Identify which cell holds the provided text, then report its (X, Y) central coordinate. 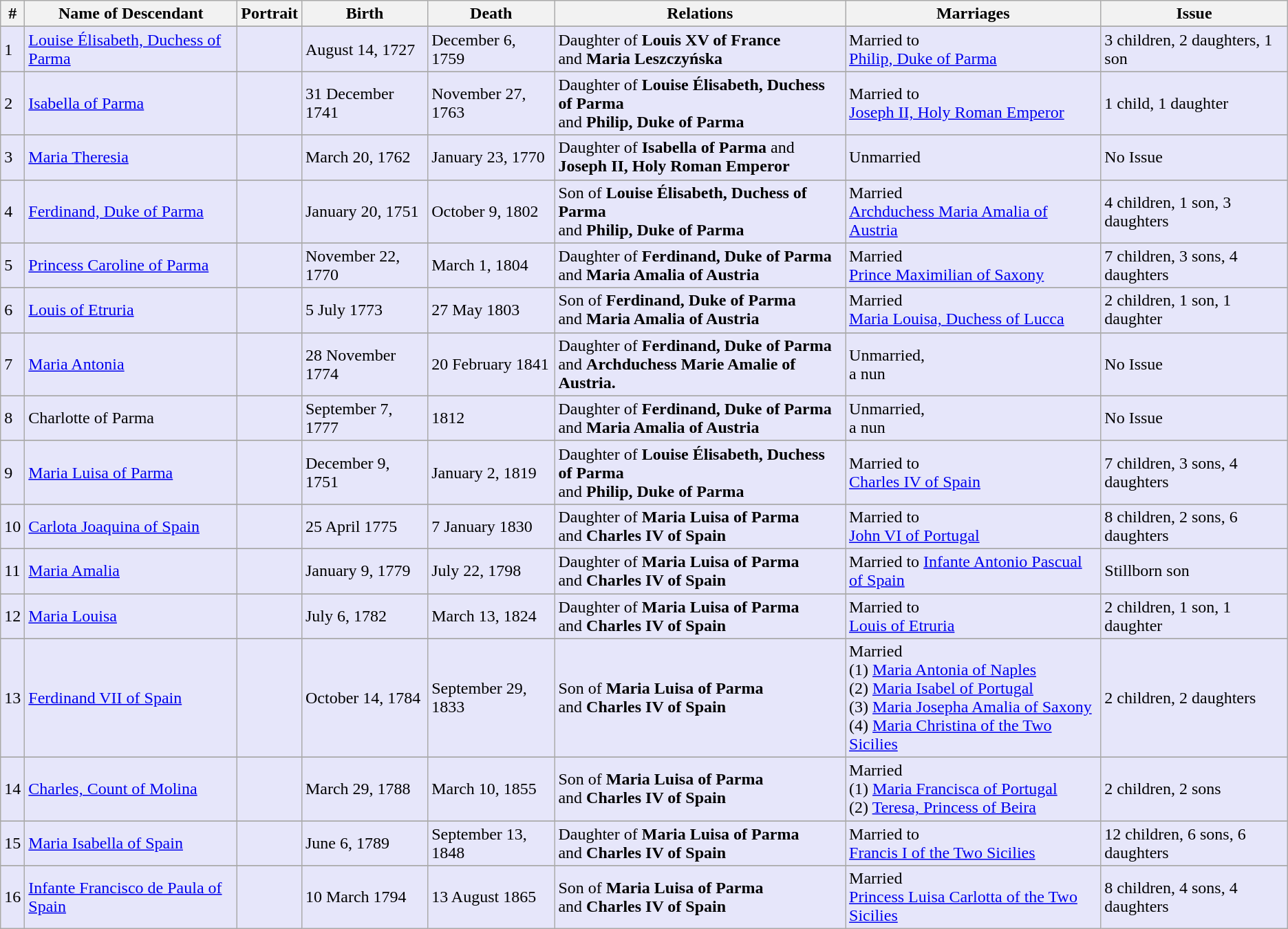
Princess Caroline of Parma (131, 266)
March 1, 1804 (491, 266)
January 23, 1770 (491, 157)
5 July 1773 (365, 310)
December 9, 1751 (365, 472)
Marriages (973, 14)
8 children, 4 sons, 4 daughters (1194, 897)
Death (491, 14)
August 14, 1727 (365, 50)
Daughter of Isabella of Parma and Joseph II, Holy Roman Emperor (700, 157)
2 children, 2 sons (1194, 789)
8 (12, 418)
20 February 1841 (491, 364)
31 December 1741 (365, 103)
Issue (1194, 14)
Married (1) Maria Francisca of Portugal (2) Teresa, Princess of Beira (973, 789)
4 (12, 211)
16 (12, 897)
Married to Francis I of the Two Sicilies (973, 844)
March 13, 1824 (491, 615)
Portrait (270, 14)
4 children, 1 son, 3 daughters (1194, 211)
1812 (491, 418)
Unmarried (973, 157)
14 (12, 789)
1 (12, 50)
Married to Philip, Duke of Parma (973, 50)
Maria Antonia (131, 364)
12 children, 6 sons, 6 daughters (1194, 844)
2 (12, 103)
3 children, 2 daughters, 1 son (1194, 50)
2 children, 2 daughters (1194, 698)
Son of Ferdinand, Duke of Parma and Maria Amalia of Austria (700, 310)
June 6, 1789 (365, 844)
January 20, 1751 (365, 211)
Charles, Count of Molina (131, 789)
Louise Élisabeth, Duchess of Parma (131, 50)
Married Archduchess Maria Amalia of Austria (973, 211)
Birth (365, 14)
Infante Francisco de Paula of Spain (131, 897)
September 13, 1848 (491, 844)
January 9, 1779 (365, 571)
Married Maria Louisa, Duchess of Lucca (973, 310)
Relations (700, 14)
Maria Louisa (131, 615)
10 (12, 526)
September 29, 1833 (491, 698)
Stillborn son (1194, 571)
Maria Luisa of Parma (131, 472)
Isabella of Parma (131, 103)
Ferdinand, Duke of Parma (131, 211)
8 children, 2 sons, 6 daughters (1194, 526)
July 6, 1782 (365, 615)
Ferdinand VII of Spain (131, 698)
Married to Joseph II, Holy Roman Emperor (973, 103)
10 March 1794 (365, 897)
13 (12, 698)
Maria Isabella of Spain (131, 844)
28 November 1774 (365, 364)
March 29, 1788 (365, 789)
November 27, 1763 (491, 103)
7 January 1830 (491, 526)
October 14, 1784 (365, 698)
7 (12, 364)
Married to Charles IV of Spain (973, 472)
11 (12, 571)
Daughter of Ferdinand, Duke of Parma and Archduchess Marie Amalie of Austria. (700, 364)
Married to Infante Antonio Pascual of Spain (973, 571)
25 April 1775 (365, 526)
Married (1) Maria Antonia of Naples (2) Maria Isabel of Portugal (3) Maria Josepha Amalia of Saxony (4) Maria Christina of the Two Sicilies (973, 698)
Daughter of Louis XV of France and Maria Leszczyńska (700, 50)
January 2, 1819 (491, 472)
1 child, 1 daughter (1194, 103)
Son of Louise Élisabeth, Duchess of Parma and Philip, Duke of Parma (700, 211)
Married Prince Maximilian of Saxony (973, 266)
September 7, 1777 (365, 418)
3 (12, 157)
15 (12, 844)
March 10, 1855 (491, 789)
13 August 1865 (491, 897)
# (12, 14)
Maria Theresia (131, 157)
Maria Amalia (131, 571)
27 May 1803 (491, 310)
6 (12, 310)
March 20, 1762 (365, 157)
November 22, 1770 (365, 266)
9 (12, 472)
Married to Louis of Etruria (973, 615)
Name of Descendant (131, 14)
December 6, 1759 (491, 50)
Carlota Joaquina of Spain (131, 526)
Married Princess Luisa Carlotta of the Two Sicilies (973, 897)
12 (12, 615)
Charlotte of Parma (131, 418)
Louis of Etruria (131, 310)
5 (12, 266)
Married to John VI of Portugal (973, 526)
October 9, 1802 (491, 211)
July 22, 1798 (491, 571)
